Return the [x, y] coordinate for the center point of the cell that contains the specified text.  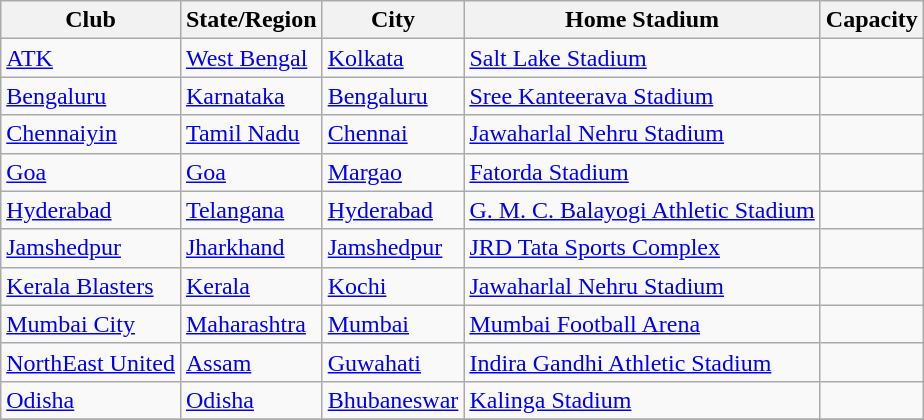
City [393, 20]
Kolkata [393, 58]
Sree Kanteerava Stadium [642, 96]
Mumbai [393, 324]
Assam [251, 362]
Chennaiyin [91, 134]
Karnataka [251, 96]
Salt Lake Stadium [642, 58]
Margao [393, 172]
Indira Gandhi Athletic Stadium [642, 362]
G. M. C. Balayogi Athletic Stadium [642, 210]
Kerala Blasters [91, 286]
Mumbai City [91, 324]
ATK [91, 58]
Bhubaneswar [393, 400]
West Bengal [251, 58]
State/Region [251, 20]
JRD Tata Sports Complex [642, 248]
Kalinga Stadium [642, 400]
NorthEast United [91, 362]
Tamil Nadu [251, 134]
Chennai [393, 134]
Telangana [251, 210]
Club [91, 20]
Guwahati [393, 362]
Maharashtra [251, 324]
Capacity [872, 20]
Kerala [251, 286]
Mumbai Football Arena [642, 324]
Kochi [393, 286]
Jharkhand [251, 248]
Fatorda Stadium [642, 172]
Home Stadium [642, 20]
